Find where the given text appears and provide that cell's center as (X, Y) coordinate. 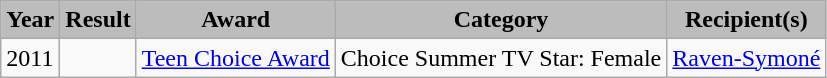
Recipient(s) (746, 20)
Result (98, 20)
Award (236, 20)
Raven-Symoné (746, 58)
Year (30, 20)
2011 (30, 58)
Category (500, 20)
Teen Choice Award (236, 58)
Choice Summer TV Star: Female (500, 58)
